Pinpoint the cell where the given text exists, returning its (X, Y) midpoint coordinate. 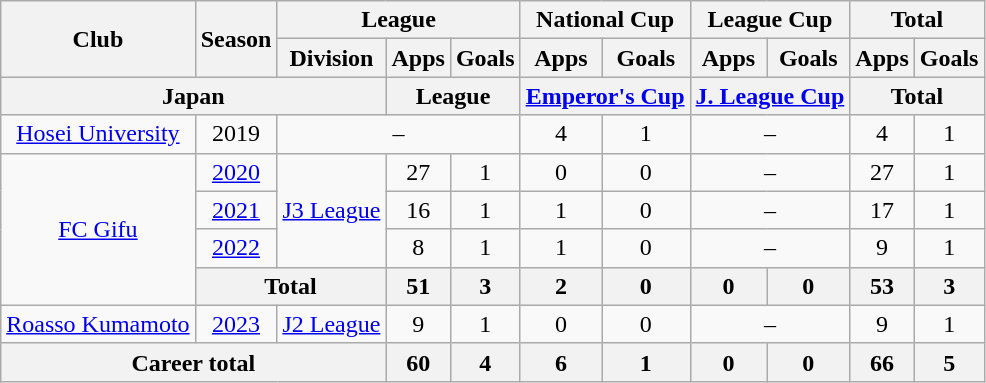
66 (882, 362)
5 (949, 362)
J2 League (332, 324)
National Cup (605, 20)
17 (882, 210)
2020 (236, 172)
2019 (236, 134)
Hosei University (98, 134)
2022 (236, 248)
Roasso Kumamoto (98, 324)
Season (236, 39)
2023 (236, 324)
8 (418, 248)
Emperor's Cup (605, 96)
FC Gifu (98, 229)
J3 League (332, 210)
60 (418, 362)
Division (332, 58)
2021 (236, 210)
6 (561, 362)
16 (418, 210)
League Cup (770, 20)
Club (98, 39)
J. League Cup (770, 96)
2 (561, 286)
Japan (194, 96)
53 (882, 286)
51 (418, 286)
Career total (194, 362)
